Output the [X, Y] coordinate of the center of the cell containing the given text.  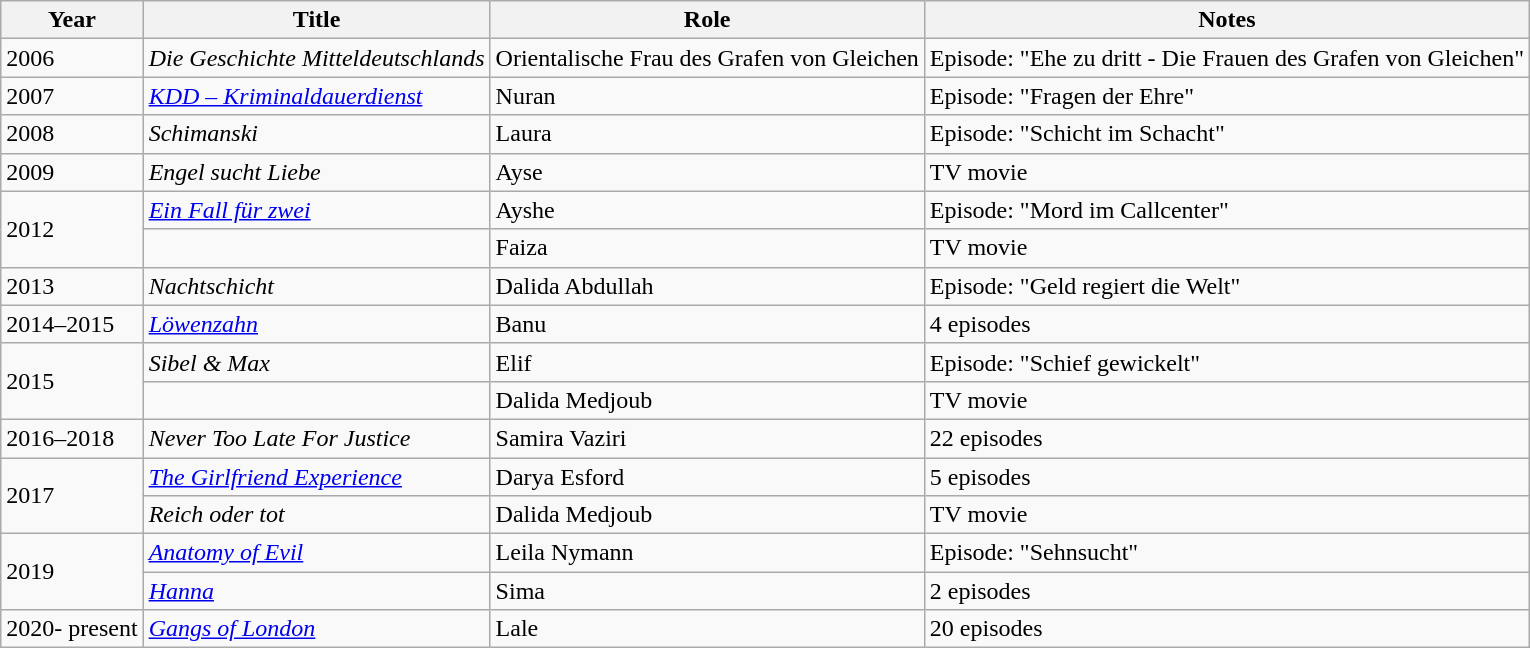
5 episodes [1226, 477]
Episode: "Schief gewickelt" [1226, 362]
Banu [707, 324]
Löwenzahn [316, 324]
Role [707, 20]
Year [72, 20]
Leila Nymann [707, 553]
Episode: "Fragen der Ehre" [1226, 96]
Hanna [316, 591]
Episode: "Sehnsucht" [1226, 553]
Notes [1226, 20]
Laura [707, 134]
2017 [72, 496]
20 episodes [1226, 629]
Nuran [707, 96]
2 episodes [1226, 591]
2008 [72, 134]
2019 [72, 572]
2006 [72, 58]
Die Geschichte Mitteldeutschlands [316, 58]
4 episodes [1226, 324]
Anatomy of Evil [316, 553]
Episode: "Ehe zu dritt - Die Frauen des Grafen von Gleichen" [1226, 58]
Elif [707, 362]
2009 [72, 172]
Ayshe [707, 210]
Orientalische Frau des Grafen von Gleichen [707, 58]
22 episodes [1226, 438]
Ayse [707, 172]
Episode: "Mord im Callcenter" [1226, 210]
Ein Fall für zwei [316, 210]
Dalida Abdullah [707, 286]
2016–2018 [72, 438]
Engel sucht Liebe [316, 172]
Darya Esford [707, 477]
Lale [707, 629]
Schimanski [316, 134]
Never Too Late For Justice [316, 438]
Episode: "Geld regiert die Welt" [1226, 286]
2020- present [72, 629]
Title [316, 20]
Nachtschicht [316, 286]
2015 [72, 381]
Sima [707, 591]
Reich oder tot [316, 515]
Episode: "Schicht im Schacht" [1226, 134]
2013 [72, 286]
Samira Vaziri [707, 438]
2007 [72, 96]
The Girlfriend Experience [316, 477]
Sibel & Max [316, 362]
Gangs of London [316, 629]
KDD – Kriminaldauerdienst [316, 96]
2014–2015 [72, 324]
2012 [72, 229]
Faiza [707, 248]
